Pinpoint the cell where the given text exists, returning its [X, Y] midpoint coordinate. 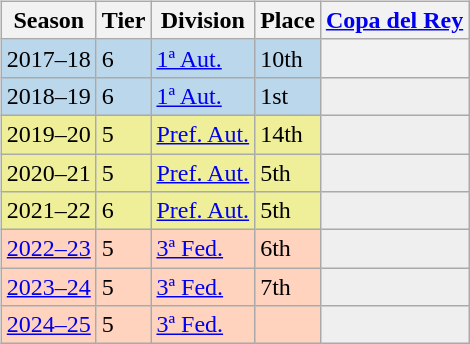
Season [48, 20]
14th [288, 134]
Tier [124, 20]
Division [203, 20]
2020–21 [48, 173]
10th [288, 58]
2018–19 [48, 96]
2023–24 [48, 287]
2022–23 [48, 249]
2017–18 [48, 58]
6th [288, 249]
2021–22 [48, 211]
2019–20 [48, 134]
2024–25 [48, 325]
1st [288, 96]
Place [288, 20]
7th [288, 287]
Copa del Rey [394, 20]
